Pinpoint the cell where the given text exists, returning its [X, Y] midpoint coordinate. 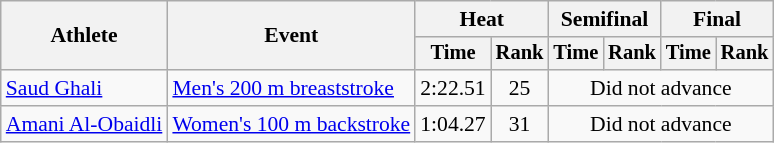
2:22.51 [452, 88]
Athlete [84, 36]
1:04.27 [452, 124]
25 [520, 88]
Heat [482, 19]
Saud Ghali [84, 88]
Men's 200 m breaststroke [291, 88]
31 [520, 124]
Semifinal [604, 19]
Final [717, 19]
Event [291, 36]
Women's 100 m backstroke [291, 124]
Amani Al-Obaidli [84, 124]
